Locate the cell with the specified text and output its (X, Y) center coordinate. 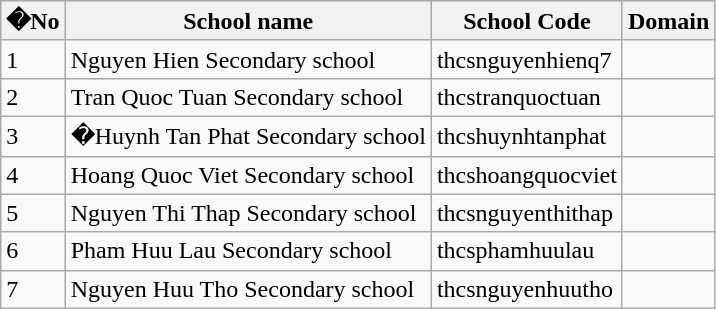
thcshoangquocviet (526, 175)
Nguyen Huu Tho Secondary school (248, 289)
thcstranquoctuan (526, 97)
Tran Quoc Tuan Secondary school (248, 97)
6 (33, 251)
�No (33, 21)
Domain (668, 21)
thcshuynhtanphat (526, 136)
4 (33, 175)
School name (248, 21)
5 (33, 213)
7 (33, 289)
Hoang Quoc Viet Secondary school (248, 175)
thcsnguyenthithap (526, 213)
thcsphamhuulau (526, 251)
thcsnguyenhienq7 (526, 59)
2 (33, 97)
�Huynh Tan Phat Secondary school (248, 136)
1 (33, 59)
thcsnguyenhuutho (526, 289)
Pham Huu Lau Secondary school (248, 251)
School Code (526, 21)
Nguyen Hien Secondary school (248, 59)
Nguyen Thi Thap Secondary school (248, 213)
3 (33, 136)
